For the text-containing cell, return its midpoint in (x, y) coordinate format. 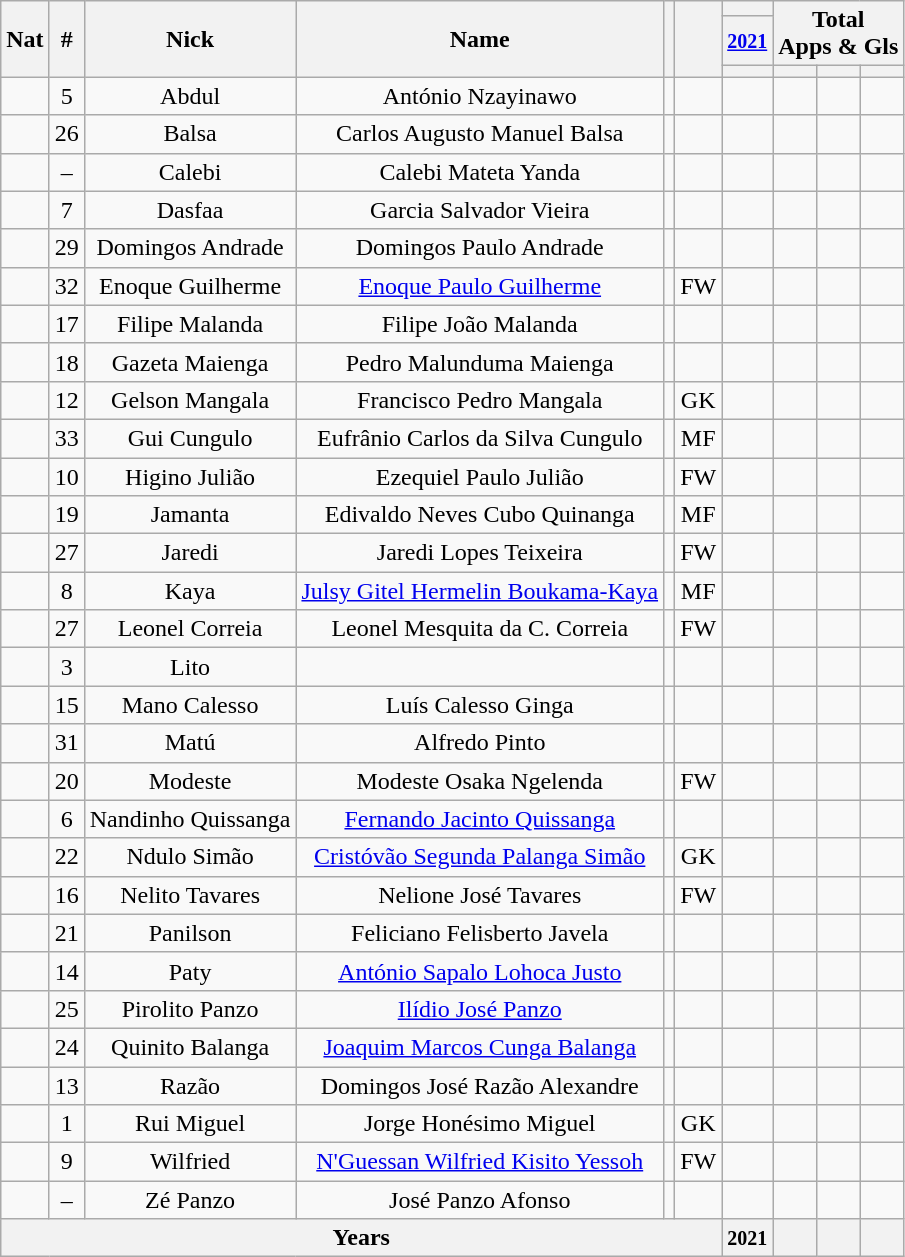
Leonel Mesquita da C. Correia (480, 629)
Quinito Balanga (190, 1047)
António Sapalo Lohoca Justo (480, 971)
António Nzayinawo (480, 96)
20 (66, 781)
Modeste (190, 781)
Wilfried (190, 1162)
Mano Calesso (190, 705)
Gazeta Maienga (190, 362)
17 (66, 324)
Julsy Gitel Hermelin Boukama-Kaya (480, 591)
Calebi Mateta Yanda (480, 172)
Jorge Honésimo Miguel (480, 1124)
18 (66, 362)
21 (66, 933)
Pedro Malunduma Maienga (480, 362)
Jaredi (190, 553)
Ilídio José Panzo (480, 1009)
9 (66, 1162)
Modeste Osaka Ngelenda (480, 781)
N'Guessan Wilfried Kisito Yessoh (480, 1162)
José Panzo Afonso (480, 1200)
Abdul (190, 96)
Domingos Andrade (190, 248)
Lito (190, 667)
Enoque Paulo Guilherme (480, 286)
Paty (190, 971)
12 (66, 400)
Pirolito Panzo (190, 1009)
7 (66, 210)
Feliciano Felisberto Javela (480, 933)
Eufrânio Carlos da Silva Cungulo (480, 438)
22 (66, 857)
Joaquim Marcos Cunga Balanga (480, 1047)
Ezequiel Paulo Julião (480, 477)
Jamanta (190, 515)
Gelson Mangala (190, 400)
Domingos Paulo Andrade (480, 248)
Matú (190, 743)
Enoque Guilherme (190, 286)
Panilson (190, 933)
Higino Julião (190, 477)
Filipe Malanda (190, 324)
33 (66, 438)
Fernando Jacinto Quissanga (480, 819)
TotalApps & Gls (838, 34)
Luís Calesso Ginga (480, 705)
13 (66, 1085)
29 (66, 248)
15 (66, 705)
Domingos José Razão Alexandre (480, 1085)
Carlos Augusto Manuel Balsa (480, 134)
31 (66, 743)
Nelito Tavares (190, 895)
Nelione José Tavares (480, 895)
Edivaldo Neves Cubo Quinanga (480, 515)
3 (66, 667)
Cristóvão Segunda Palanga Simão (480, 857)
Balsa (190, 134)
Leonel Correia (190, 629)
26 (66, 134)
Rui Miguel (190, 1124)
# (66, 39)
24 (66, 1047)
Filipe João Malanda (480, 324)
Kaya (190, 591)
19 (66, 515)
Dasfaa (190, 210)
Razão (190, 1085)
Nick (190, 39)
Nandinho Quissanga (190, 819)
Nat (25, 39)
Garcia Salvador Vieira (480, 210)
14 (66, 971)
10 (66, 477)
Ndulo Simão (190, 857)
1 (66, 1124)
Zé Panzo (190, 1200)
Francisco Pedro Mangala (480, 400)
6 (66, 819)
Alfredo Pinto (480, 743)
16 (66, 895)
Jaredi Lopes Teixeira (480, 553)
25 (66, 1009)
5 (66, 96)
Calebi (190, 172)
Gui Cungulo (190, 438)
Name (480, 39)
Years (362, 1238)
32 (66, 286)
8 (66, 591)
